For the text-containing cell, return its midpoint in (X, Y) coordinate format. 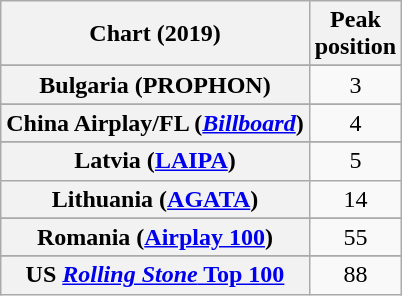
88 (355, 275)
55 (355, 237)
Romania (Airplay 100) (155, 237)
China Airplay/FL (Billboard) (155, 123)
Bulgaria (PROPHON) (155, 85)
Latvia (LAIPA) (155, 161)
Peakposition (355, 34)
3 (355, 85)
US Rolling Stone Top 100 (155, 275)
14 (355, 199)
Chart (2019) (155, 34)
Lithuania (AGATA) (155, 199)
5 (355, 161)
4 (355, 123)
